Detect which cell encompasses the target text, then output its [X, Y] center coordinate. 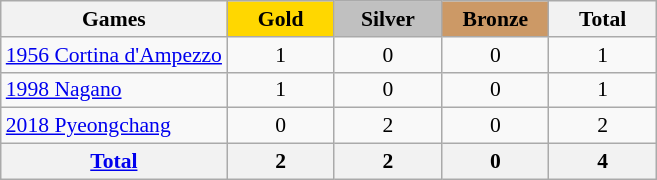
Games [114, 19]
4 [602, 162]
1998 Nagano [114, 90]
Bronze [496, 19]
2018 Pyeongchang [114, 126]
Gold [280, 19]
Silver [388, 19]
1956 Cortina d'Ampezzo [114, 55]
